Find where the given text appears and provide that cell's center as [X, Y] coordinate. 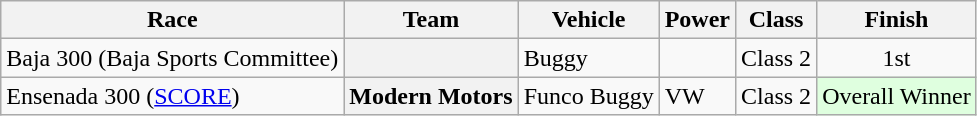
Overall Winner [897, 96]
Class [776, 20]
Finish [897, 20]
Vehicle [588, 20]
Team [431, 20]
1st [897, 58]
Ensenada 300 (SCORE) [172, 96]
Race [172, 20]
Baja 300 (Baja Sports Committee) [172, 58]
VW [697, 96]
Power [697, 20]
Funco Buggy [588, 96]
Modern Motors [431, 96]
Buggy [588, 58]
